Extract the (x, y) coordinate from the center of the cell holding the provided text.  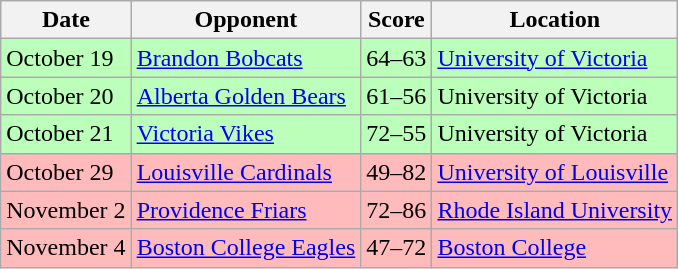
64–63 (396, 58)
October 21 (66, 134)
Boston College (555, 248)
Louisville Cardinals (246, 172)
49–82 (396, 172)
Date (66, 20)
Alberta Golden Bears (246, 96)
Opponent (246, 20)
72–55 (396, 134)
October 29 (66, 172)
61–56 (396, 96)
72–86 (396, 210)
October 19 (66, 58)
University of Louisville (555, 172)
Providence Friars (246, 210)
November 4 (66, 248)
Rhode Island University (555, 210)
Score (396, 20)
Location (555, 20)
Boston College Eagles (246, 248)
Victoria Vikes (246, 134)
November 2 (66, 210)
October 20 (66, 96)
Brandon Bobcats (246, 58)
47–72 (396, 248)
